For the text-containing cell, return its midpoint in (x, y) coordinate format. 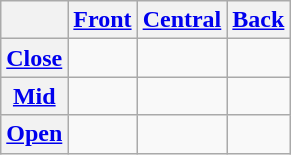
Central (182, 20)
Mid (34, 96)
Back (258, 20)
Open (34, 134)
Front (102, 20)
Close (34, 58)
